Determine the [X, Y] coordinate at the center of the cell enclosing the given text.  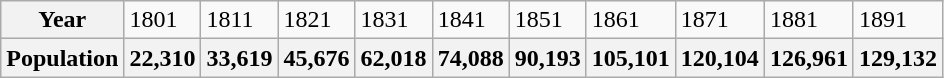
120,104 [720, 58]
62,018 [394, 58]
1851 [548, 20]
1801 [162, 20]
90,193 [548, 58]
Year [62, 20]
33,619 [240, 58]
74,088 [470, 58]
1811 [240, 20]
1861 [630, 20]
126,961 [808, 58]
1871 [720, 20]
1831 [394, 20]
1821 [316, 20]
45,676 [316, 58]
129,132 [898, 58]
105,101 [630, 58]
1891 [898, 20]
1881 [808, 20]
1841 [470, 20]
22,310 [162, 58]
Population [62, 58]
